For the text-containing cell, return its midpoint in [x, y] coordinate format. 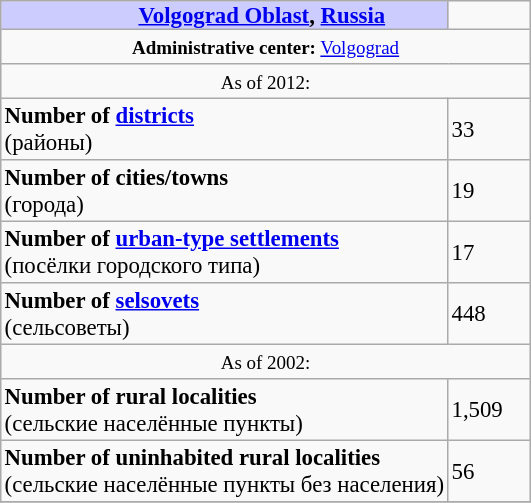
Administrative center: Volgograd [266, 46]
Number of cities/towns(города) [224, 191]
19 [489, 191]
As of 2002: [266, 361]
Number of districts(районы) [224, 129]
Number of uninhabited rural localities(сельские населённые пункты без населения) [224, 471]
1,509 [489, 410]
Volgograd Oblast, Russia [224, 15]
56 [489, 471]
33 [489, 129]
Number of selsovets(сельсоветы) [224, 314]
448 [489, 314]
Number of rural localities(сельские населённые пункты) [224, 410]
As of 2012: [266, 81]
Number of urban-type settlements(посёлки городского типа) [224, 252]
17 [489, 252]
